Identify which cell holds the provided text, then report its (X, Y) central coordinate. 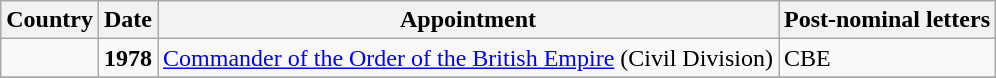
1978 (128, 58)
Country (50, 20)
Post-nominal letters (886, 20)
Appointment (468, 20)
Commander of the Order of the British Empire (Civil Division) (468, 58)
CBE (886, 58)
Date (128, 20)
